Detect which cell encompasses the target text, then output its [X, Y] center coordinate. 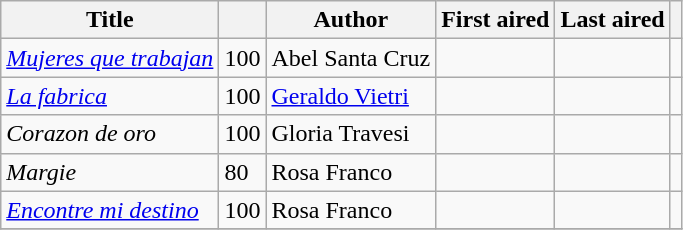
Author [351, 20]
La fabrica [110, 96]
Margie [110, 172]
Gloria Travesi [351, 134]
Corazon de oro [110, 134]
Mujeres que trabajan [110, 58]
Geraldo Vietri [351, 96]
80 [242, 172]
Title [110, 20]
Encontre mi destino [110, 210]
Abel Santa Cruz [351, 58]
Last aired [612, 20]
First aired [496, 20]
